Capture the cell that displays the provided text and extract its (X, Y) central coordinate. 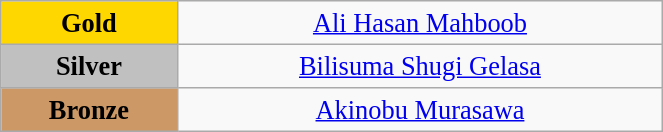
Akinobu Murasawa (420, 109)
Bronze (89, 109)
Gold (89, 22)
Bilisuma Shugi Gelasa (420, 66)
Ali Hasan Mahboob (420, 22)
Silver (89, 66)
